Search for the cell housing the specified text and yield its [X, Y] center coordinate. 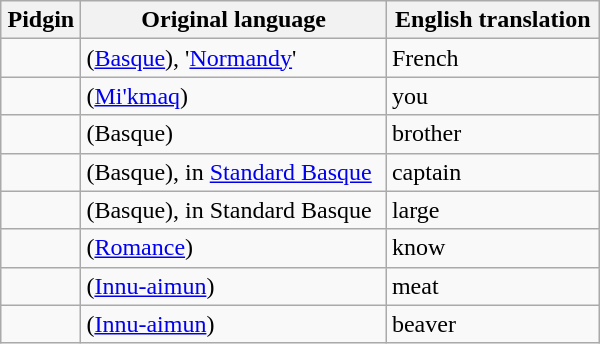
meat [492, 286]
(Basque) [234, 134]
know [492, 248]
captain [492, 172]
(Basque), 'Normandy' [234, 58]
(Mi'kmaq) [234, 96]
beaver [492, 324]
(Romance) [234, 248]
you [492, 96]
large [492, 210]
Original language [234, 20]
brother [492, 134]
Pidgin [41, 20]
English translation [492, 20]
French [492, 58]
